Find where the given text appears and provide that cell's center as [x, y] coordinate. 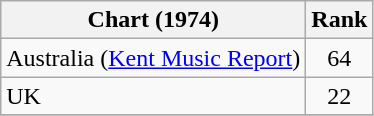
64 [340, 58]
UK [154, 96]
Chart (1974) [154, 20]
22 [340, 96]
Australia (Kent Music Report) [154, 58]
Rank [340, 20]
